From the cell containing the given text, extract its center point as [x, y] coordinate. 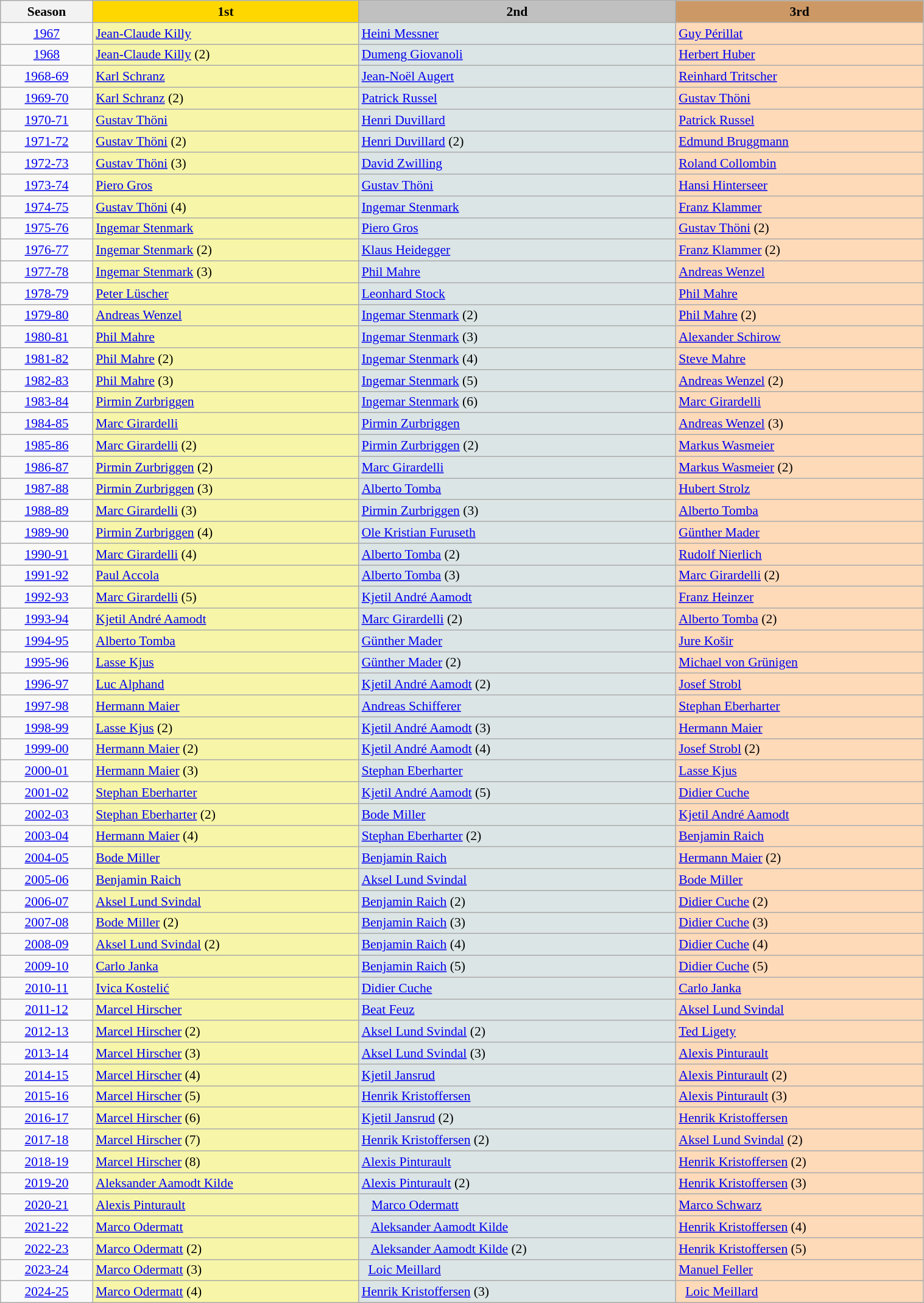
Marcel Hirscher (3) [225, 1053]
Marco Odermatt (4) [225, 1292]
Lasse Kjus (2) [225, 728]
Jean-Claude Killy [225, 34]
2000-01 [47, 771]
2001-02 [47, 793]
2012-13 [47, 1032]
2002-03 [47, 814]
1996-97 [47, 685]
Hubert Strolz [799, 489]
Franz Heinzer [799, 598]
Bode Miller (2) [225, 923]
1968-69 [47, 77]
2003-04 [47, 836]
1986-87 [47, 467]
2010-11 [47, 988]
Marcel Hirscher (7) [225, 1140]
Phil Mahre (3) [225, 381]
1992-93 [47, 598]
Pirmin Zurbriggen (4) [225, 532]
1973-74 [47, 185]
1974-75 [47, 207]
Reinhard Tritscher [799, 77]
Alexander Schirow [799, 337]
Kjetil Jansrud (2) [518, 1118]
Josef Strobl (2) [799, 749]
Kjetil André Aamodt (2) [518, 685]
Marcel Hirscher [225, 1010]
Marco Odermatt (2) [225, 1249]
Herbert Huber [799, 55]
Alberto Tomba (3) [518, 576]
Aleksander Aamodt Kilde (2) [518, 1249]
Benjamin Raich (5) [518, 967]
Josef Strobl [799, 685]
1991-92 [47, 576]
Benjamin Raich (3) [518, 923]
1988-89 [47, 511]
2024-25 [47, 1292]
1994-95 [47, 641]
1995-96 [47, 663]
Edmund Bruggmann [799, 142]
Beat Feuz [518, 1010]
Rudolf Nierlich [799, 554]
2011-12 [47, 1010]
1978-79 [47, 294]
1982-83 [47, 381]
Marcel Hirscher (4) [225, 1075]
Aksel Lund Svindal (3) [518, 1053]
1990-91 [47, 554]
Benjamin Raich (2) [518, 902]
3rd [799, 12]
Gustav Thöni (3) [225, 164]
1st [225, 12]
Jean-Noël Augert [518, 77]
2021-22 [47, 1227]
Ingemar Stenmark (4) [518, 359]
1984-85 [47, 424]
Michael von Grünigen [799, 663]
2022-23 [47, 1249]
Jean-Claude Killy (2) [225, 55]
Didier Cuche (5) [799, 967]
Heini Messner [518, 34]
1975-76 [47, 228]
Marco Odermatt (3) [225, 1270]
Kjetil André Aamodt (4) [518, 749]
2008-09 [47, 945]
Peter Lüscher [225, 294]
2020-21 [47, 1206]
Season [47, 12]
2016-17 [47, 1118]
1971-72 [47, 142]
2014-15 [47, 1075]
Marcel Hirscher (2) [225, 1032]
Andreas Schifferer [518, 706]
1967 [47, 34]
Günther Mader (2) [518, 663]
1977-78 [47, 272]
Ole Kristian Furuseth [518, 532]
1980-81 [47, 337]
Hermann Maier (4) [225, 836]
Karl Schranz [225, 77]
2005-06 [47, 880]
Alexis Pinturault (3) [799, 1096]
Kjetil André Aamodt (5) [518, 793]
1989-90 [47, 532]
1976-77 [47, 250]
Henri Duvillard [518, 120]
David Zwilling [518, 164]
2009-10 [47, 967]
1972-73 [47, 164]
Ingemar Stenmark (6) [518, 402]
2015-16 [47, 1096]
Benjamin Raich (4) [518, 945]
Marc Girardelli (5) [225, 598]
1979-80 [47, 316]
Ted Ligety [799, 1032]
Markus Wasmeier [799, 446]
1999-00 [47, 749]
2004-05 [47, 858]
2007-08 [47, 923]
Karl Schranz (2) [225, 99]
Hermann Maier (3) [225, 771]
Marc Girardelli (3) [225, 511]
Ingemar Stenmark (5) [518, 381]
2006-07 [47, 902]
1987-88 [47, 489]
Marcel Hirscher (8) [225, 1162]
Marcel Hirscher (5) [225, 1096]
Steve Mahre [799, 359]
Henrik Kristoffersen (5) [799, 1249]
1985-86 [47, 446]
Didier Cuche (2) [799, 902]
Ivica Kostelić [225, 988]
Marc Girardelli (4) [225, 554]
1981-82 [47, 359]
Manuel Feller [799, 1270]
Kjetil Jansrud [518, 1075]
2018-19 [47, 1162]
Didier Cuche (4) [799, 945]
Guy Périllat [799, 34]
Gustav Thöni (4) [225, 207]
1993-94 [47, 620]
Kjetil André Aamodt (3) [518, 728]
Luc Alphand [225, 685]
Franz Klammer [799, 207]
Markus Wasmeier (2) [799, 467]
Leonhard Stock [518, 294]
Henrik Kristoffersen (4) [799, 1227]
1998-99 [47, 728]
1997-98 [47, 706]
Andreas Wenzel (3) [799, 424]
Andreas Wenzel (2) [799, 381]
Dumeng Giovanoli [518, 55]
Klaus Heidegger [518, 250]
1983-84 [47, 402]
2nd [518, 12]
Didier Cuche (3) [799, 923]
Jure Košir [799, 641]
Franz Klammer (2) [799, 250]
1970-71 [47, 120]
1969-70 [47, 99]
2017-18 [47, 1140]
1968 [47, 55]
Henri Duvillard (2) [518, 142]
Marcel Hirscher (6) [225, 1118]
Roland Collombin [799, 164]
Hansi Hinterseer [799, 185]
2023-24 [47, 1270]
Paul Accola [225, 576]
2013-14 [47, 1053]
2019-20 [47, 1184]
Marco Schwarz [799, 1206]
